Detect which cell encompasses the target text, then output its (X, Y) center coordinate. 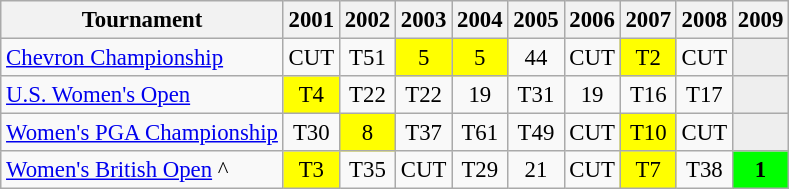
T10 (648, 133)
1 (760, 170)
Tournament (142, 20)
Women's PGA Championship (142, 133)
T7 (648, 170)
2005 (536, 20)
2009 (760, 20)
2007 (648, 20)
2001 (311, 20)
T38 (704, 170)
21 (536, 170)
Chevron Championship (142, 58)
2002 (367, 20)
2004 (480, 20)
T37 (424, 133)
U.S. Women's Open (142, 95)
44 (536, 58)
T4 (311, 95)
T61 (480, 133)
2003 (424, 20)
T31 (536, 95)
2008 (704, 20)
T29 (480, 170)
T2 (648, 58)
2006 (592, 20)
T16 (648, 95)
Women's British Open ^ (142, 170)
T30 (311, 133)
T51 (367, 58)
T49 (536, 133)
T35 (367, 170)
8 (367, 133)
T17 (704, 95)
T3 (311, 170)
